For the text-containing cell, return its midpoint in [X, Y] coordinate format. 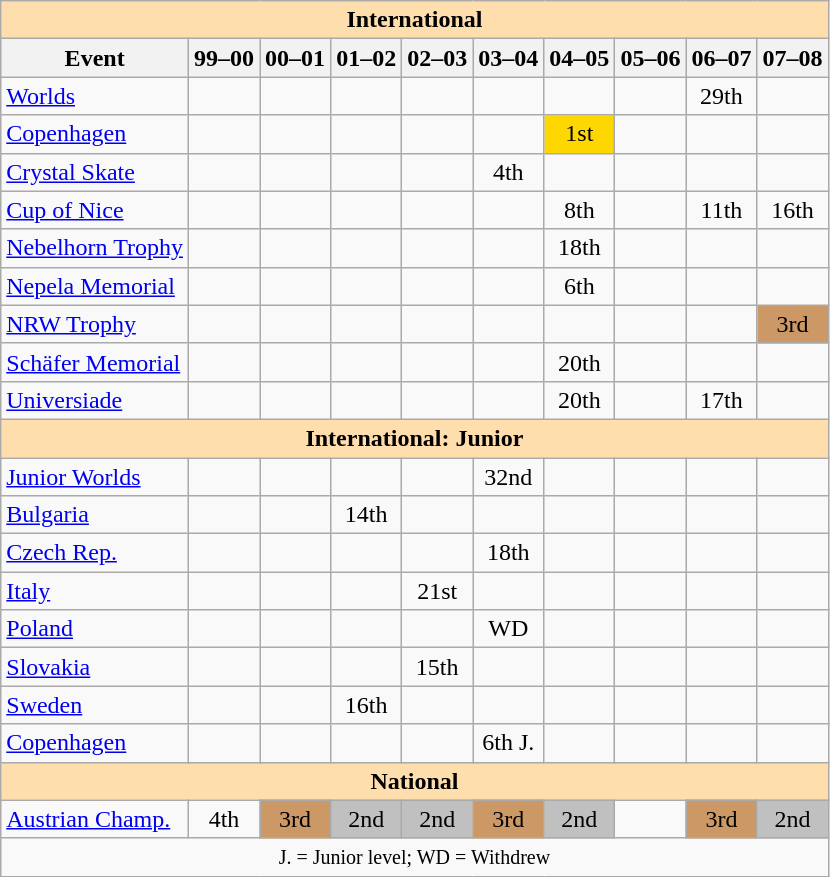
1st [580, 134]
Universiade [95, 400]
8th [580, 210]
Event [95, 58]
05–06 [650, 58]
Crystal Skate [95, 172]
Poland [95, 629]
07–08 [792, 58]
Bulgaria [95, 515]
17th [722, 400]
32nd [508, 477]
Czech Rep. [95, 553]
06–07 [722, 58]
Junior Worlds [95, 477]
21st [438, 591]
Italy [95, 591]
NRW Trophy [95, 324]
Nepela Memorial [95, 286]
15th [438, 667]
01–02 [366, 58]
11th [722, 210]
J. = Junior level; WD = Withdrew [414, 857]
04–05 [580, 58]
29th [722, 96]
Nebelhorn Trophy [95, 248]
99–00 [224, 58]
6th J. [508, 743]
International: Junior [414, 438]
03–04 [508, 58]
Worlds [95, 96]
WD [508, 629]
Sweden [95, 705]
02–03 [438, 58]
6th [580, 286]
14th [366, 515]
00–01 [296, 58]
Austrian Champ. [95, 819]
Slovakia [95, 667]
Schäfer Memorial [95, 362]
Cup of Nice [95, 210]
National [414, 781]
International [414, 20]
